Output the (X, Y) coordinate of the center of the cell containing the given text.  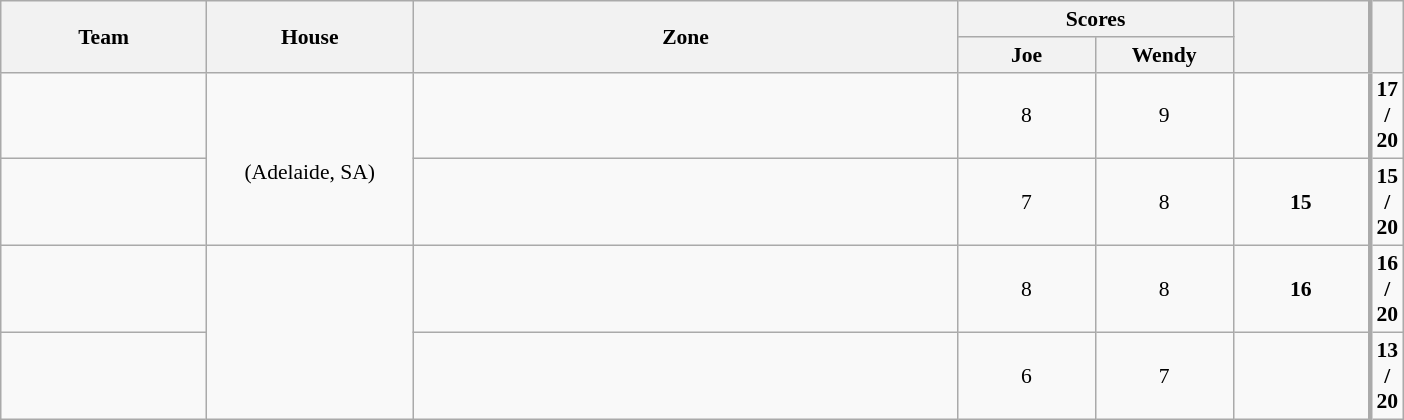
16 (1302, 290)
6 (1026, 376)
Joe (1026, 55)
Wendy (1164, 55)
House (310, 36)
Zone (686, 36)
15 (1302, 202)
13 / 20 (1386, 376)
17 / 20 (1386, 116)
15 / 20 (1386, 202)
(Adelaide, SA) (310, 158)
9 (1164, 116)
16 / 20 (1386, 290)
Team (104, 36)
Scores (1096, 19)
